Determine the [X, Y] coordinate at the center of the cell enclosing the given text.  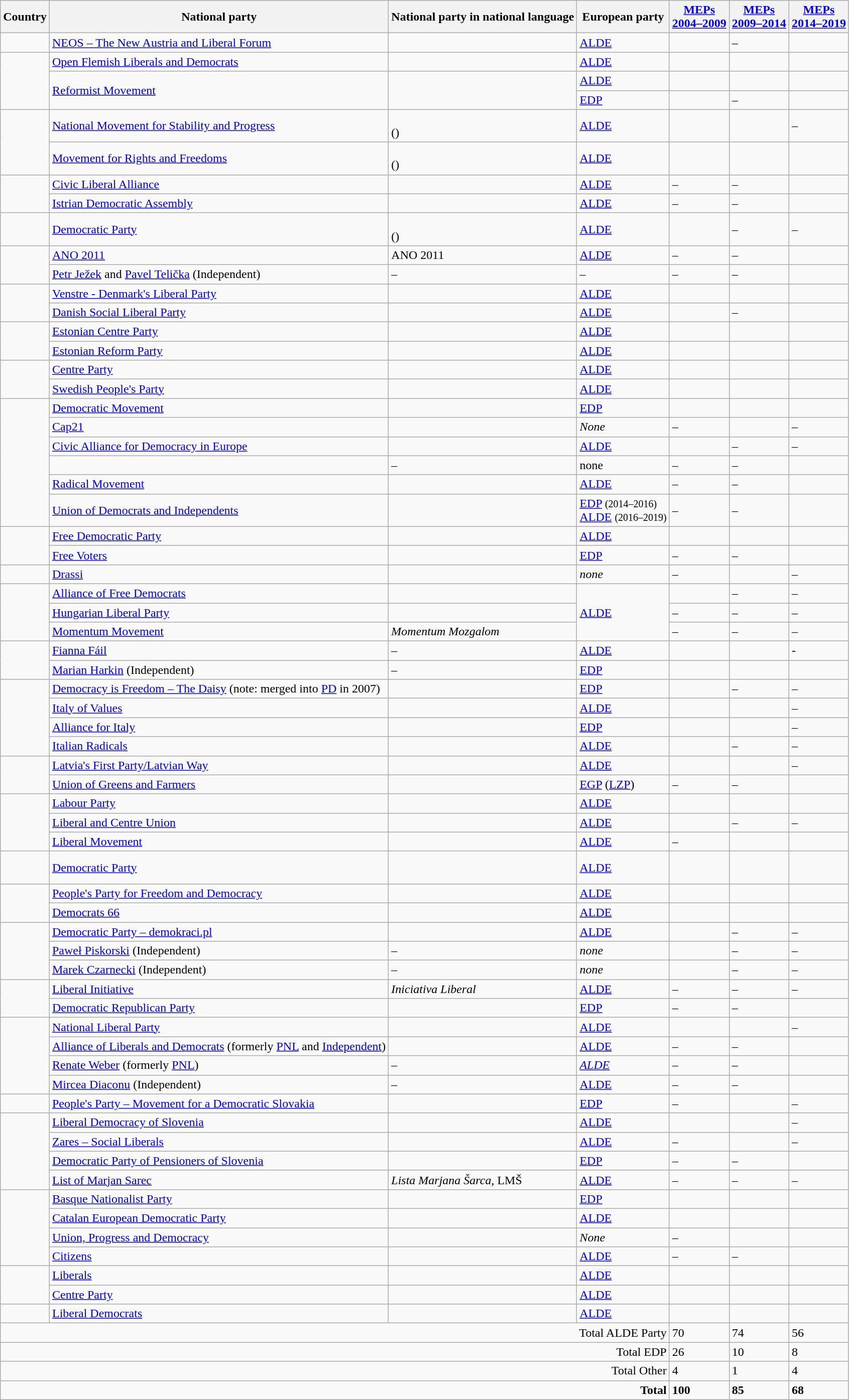
National Movement for Stability and Progress [219, 125]
Democratic Party of Pensioners of Slovenia [219, 1161]
People's Party for Freedom and Democracy [219, 893]
Italian Radicals [219, 746]
Democratic Party – demokraci.pl [219, 932]
Momentum Mozgalom [483, 632]
Liberal Initiative [219, 989]
Open Flemish Liberals and Democrats [219, 62]
Democratic Movement [219, 408]
Estonian Reform Party [219, 351]
Catalan European Democratic Party [219, 1218]
8 [818, 1352]
Zares – Social Liberals [219, 1142]
Union, Progress and Democracy [219, 1237]
Danish Social Liberal Party [219, 313]
Estonian Centre Party [219, 332]
70 [699, 1333]
Marian Harkin (Independent) [219, 670]
100 [699, 1390]
Citizens [219, 1256]
68 [818, 1390]
List of Marjan Sarec [219, 1180]
1 [759, 1371]
26 [699, 1352]
Total EDP [335, 1352]
Free Voters [219, 555]
People's Party – Movement for a Democratic Slovakia [219, 1103]
Basque Nationalist Party [219, 1199]
Country [25, 17]
10 [759, 1352]
MEPs2014–2019 [818, 17]
MEPs2004–2009 [699, 17]
Union of Democrats and Independents [219, 510]
Drassi [219, 574]
European party [623, 17]
Civic Alliance for Democracy in Europe [219, 446]
Liberal Democrats [219, 1314]
Liberals [219, 1276]
Venstre - Denmark's Liberal Party [219, 294]
National party in national language [483, 17]
Total Other [335, 1371]
MEPs2009–2014 [759, 17]
Marek Czarnecki (Independent) [219, 970]
Democratic Republican Party [219, 1008]
Democracy is Freedom – The Daisy (note: merged into PD in 2007) [219, 689]
- [818, 651]
EDP (2014–2016)ALDE (2016–2019) [623, 510]
Radical Movement [219, 484]
Hungarian Liberal Party [219, 613]
Italy of Values [219, 708]
Cap21 [219, 427]
Momentum Movement [219, 632]
Union of Greens and Farmers [219, 784]
National party [219, 17]
NEOS – The New Austria and Liberal Forum [219, 43]
56 [818, 1333]
Renate Weber (formerly PNL) [219, 1065]
Liberal and Centre Union [219, 822]
Reformist Movement [219, 90]
Paweł Piskorski (Independent) [219, 951]
Iniciativa Liberal [483, 989]
Total ALDE Party [335, 1333]
74 [759, 1333]
Liberal Movement [219, 842]
Latvia's First Party/Latvian Way [219, 765]
Petr Ježek and Pavel Telička (Independent) [219, 274]
Swedish People's Party [219, 389]
Movement for Rights and Freedoms [219, 159]
National Liberal Party [219, 1027]
Alliance of Free Democrats [219, 593]
Fianna Fáil [219, 651]
Liberal Democracy of Slovenia [219, 1123]
Istrian Democratic Assembly [219, 203]
Free Democratic Party [219, 536]
Civic Liberal Alliance [219, 184]
Labour Party [219, 803]
Alliance for Italy [219, 727]
85 [759, 1390]
Mircea Diaconu (Independent) [219, 1084]
Total [335, 1390]
Alliance of Liberals and Democrats (formerly PNL and Independent) [219, 1046]
Lista Marjana Šarca, LMŠ [483, 1180]
Democrats 66 [219, 912]
EGP (LZP) [623, 784]
